Determine the [x, y] coordinate at the center of the cell enclosing the given text.  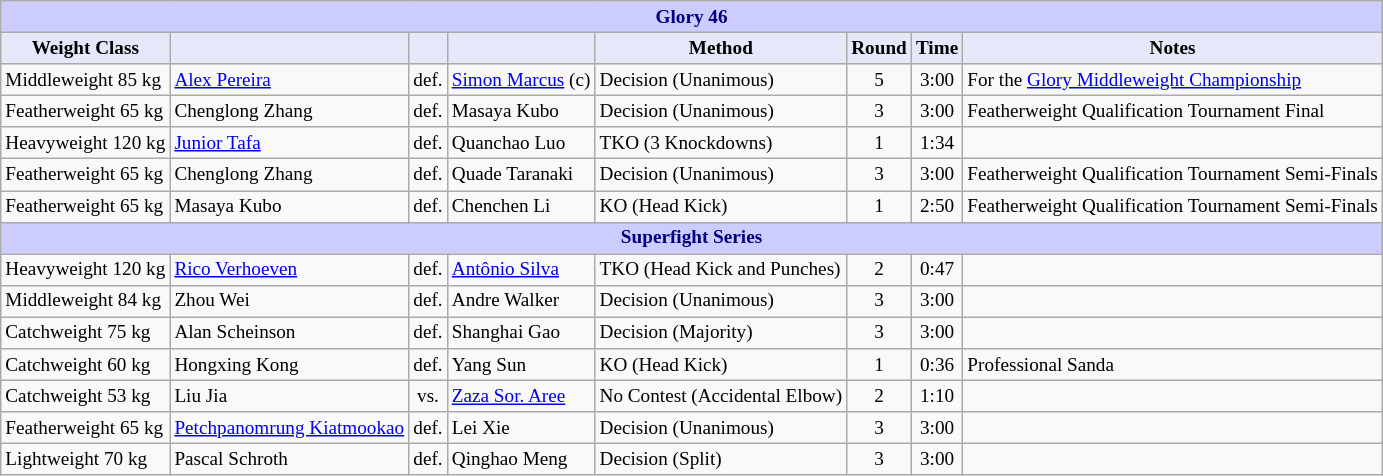
TKO (3 Knockdowns) [721, 143]
Decision (Split) [721, 460]
Superfight Series [692, 238]
Alan Scheinson [290, 333]
Rico Verhoeven [290, 270]
2:50 [936, 206]
vs. [428, 396]
Professional Sanda [1173, 365]
Catchweight 60 kg [86, 365]
Catchweight 75 kg [86, 333]
Quade Taranaki [521, 175]
0:36 [936, 365]
Yang Sun [521, 365]
Andre Walker [521, 301]
Pascal Schroth [290, 460]
TKO (Head Kick and Punches) [721, 270]
Middleweight 84 kg [86, 301]
Zaza Sor. Aree [521, 396]
Lei Xie [521, 428]
Round [880, 48]
Decision (Majority) [721, 333]
Liu Jia [290, 396]
Qinghao Meng [521, 460]
Weight Class [86, 48]
For the Glory Middleweight Championship [1173, 80]
Glory 46 [692, 17]
5 [880, 80]
Simon Marcus (c) [521, 80]
Middleweight 85 kg [86, 80]
Hongxing Kong [290, 365]
Notes [1173, 48]
1:34 [936, 143]
Time [936, 48]
Alex Pereira [290, 80]
No Contest (Accidental Elbow) [721, 396]
Featherweight Qualification Tournament Final [1173, 111]
0:47 [936, 270]
Method [721, 48]
Quanchao Luo [521, 143]
Junior Tafa [290, 143]
Shanghai Gao [521, 333]
Zhou Wei [290, 301]
Lightweight 70 kg [86, 460]
Antônio Silva [521, 270]
Chenchen Li [521, 206]
Catchweight 53 kg [86, 396]
1:10 [936, 396]
Petchpanomrung Kiatmookao [290, 428]
